Identify which cell holds the provided text, then report its [X, Y] central coordinate. 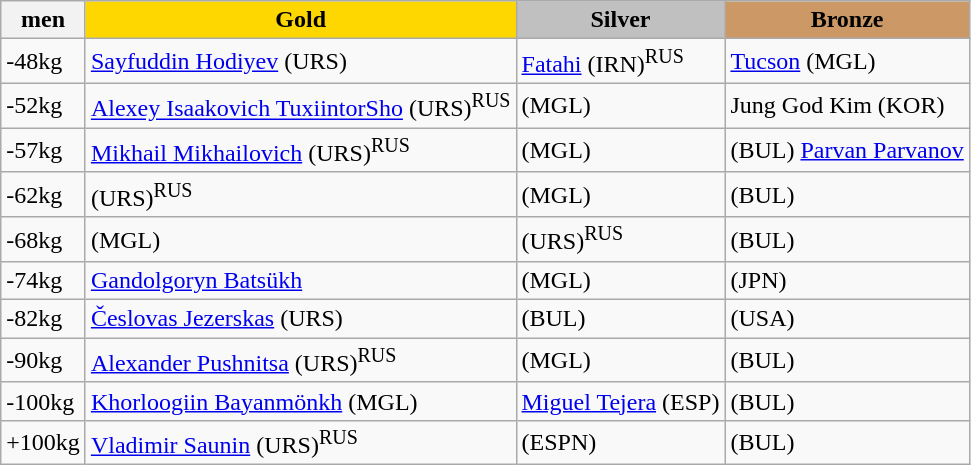
(BUL) Parvan Parvanov [847, 150]
Vladimir Saunin (URS)RUS [300, 442]
-82kg [44, 319]
Silver [620, 20]
+100kg [44, 442]
-48kg [44, 62]
Fatahi (IRN)RUS [620, 62]
men [44, 20]
Alexander Pushnitsa (URS)RUS [300, 360]
(USA) [847, 319]
Bronze [847, 20]
-62kg [44, 194]
Khorloogiin Bayanmönkh (MGL) [300, 401]
-57kg [44, 150]
Gold [300, 20]
-100kg [44, 401]
Sayfuddin Hodiyev (URS) [300, 62]
(ESPN) [620, 442]
Česlovas Jezerskas (URS) [300, 319]
Jung God Kim (KOR) [847, 106]
Tucson (MGL) [847, 62]
Mikhail Mikhailovich (URS)RUS [300, 150]
-90kg [44, 360]
Miguel Tejera (ESP) [620, 401]
-68kg [44, 240]
-74kg [44, 281]
-52kg [44, 106]
Gandolgoryn Batsükh [300, 281]
Alexey Isaakovich TuxiintorSho (URS)RUS [300, 106]
(JPN) [847, 281]
